Identify which cell holds the provided text, then report its [X, Y] central coordinate. 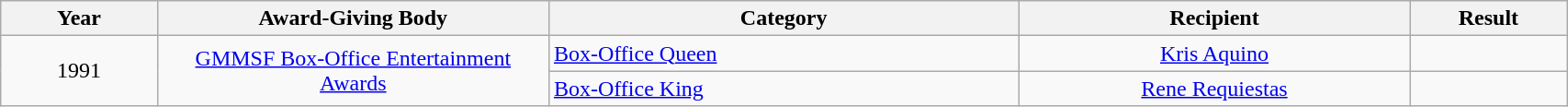
Box-Office King [783, 89]
Category [783, 18]
Box-Office Queen [783, 53]
1991 [79, 71]
GMMSF Box-Office Entertainment Awards [353, 71]
Result [1488, 18]
Recipient [1214, 18]
Rene Requiestas [1214, 89]
Kris Aquino [1214, 53]
Year [79, 18]
Award-Giving Body [353, 18]
